For the text-containing cell, return its midpoint in (x, y) coordinate format. 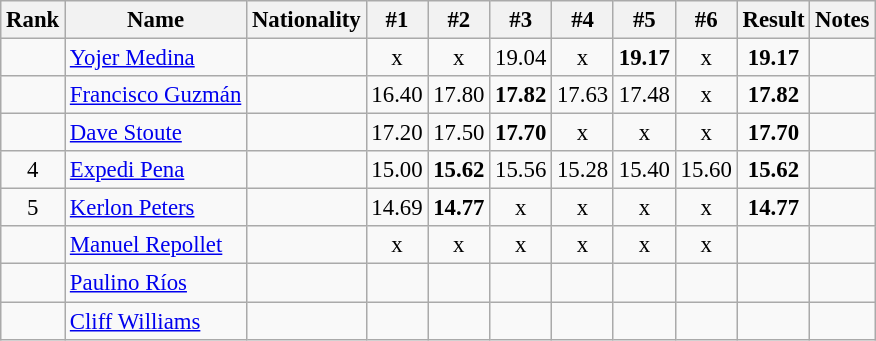
Notes (842, 20)
Dave Stoute (156, 133)
#2 (459, 20)
Paulino Ríos (156, 283)
Rank (33, 20)
#6 (706, 20)
15.60 (706, 170)
Kerlon Peters (156, 208)
Name (156, 20)
19.04 (521, 58)
17.50 (459, 133)
14.69 (397, 208)
#4 (583, 20)
15.28 (583, 170)
#1 (397, 20)
Yojer Medina (156, 58)
Manuel Repollet (156, 245)
15.00 (397, 170)
17.80 (459, 95)
#5 (644, 20)
Cliff Williams (156, 321)
#3 (521, 20)
15.40 (644, 170)
Nationality (306, 20)
17.48 (644, 95)
17.20 (397, 133)
17.63 (583, 95)
16.40 (397, 95)
Expedi Pena (156, 170)
4 (33, 170)
5 (33, 208)
15.56 (521, 170)
Francisco Guzmán (156, 95)
Result (774, 20)
